Capture the cell that displays the provided text and extract its (x, y) central coordinate. 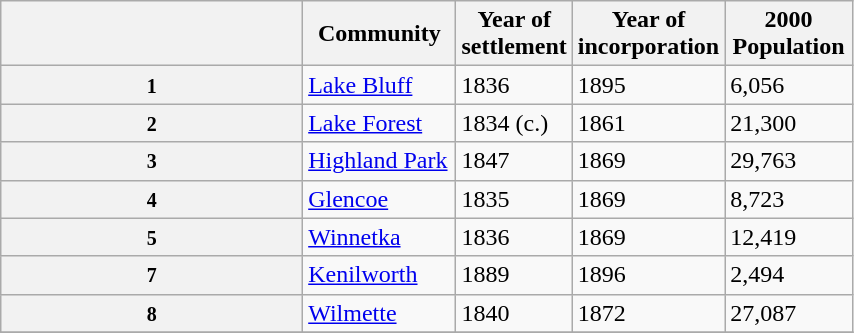
1840 (514, 313)
2,494 (789, 275)
3 (152, 161)
Winnetka (380, 237)
Kenilworth (380, 275)
Lake Forest (380, 123)
Glencoe (380, 199)
Lake Bluff (380, 85)
1847 (514, 161)
2000 Population (789, 34)
4 (152, 199)
Wilmette (380, 313)
5 (152, 237)
1895 (648, 85)
1896 (648, 275)
29,763 (789, 161)
1872 (648, 313)
6,056 (789, 85)
Highland Park (380, 161)
2 (152, 123)
27,087 (789, 313)
8,723 (789, 199)
7 (152, 275)
Year of incorporation (648, 34)
12,419 (789, 237)
Community (380, 34)
1889 (514, 275)
Year of settlement (514, 34)
21,300 (789, 123)
1861 (648, 123)
1835 (514, 199)
8 (152, 313)
1834 (c.) (514, 123)
1 (152, 85)
